Scan for the cell matching the given text and deliver its [x, y] coordinate at center. 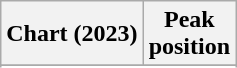
Chart (2023) [72, 34]
Peakposition [189, 34]
